Capture the cell that displays the provided text and extract its [X, Y] central coordinate. 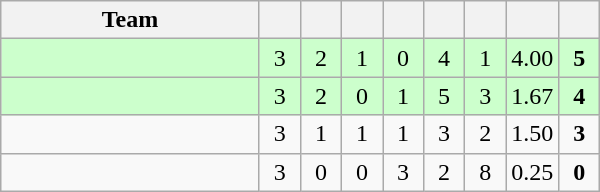
1.67 [532, 96]
4.00 [532, 58]
0.25 [532, 172]
8 [486, 172]
Team [130, 20]
1.50 [532, 134]
